Output the [x, y] coordinate of the center of the cell containing the given text.  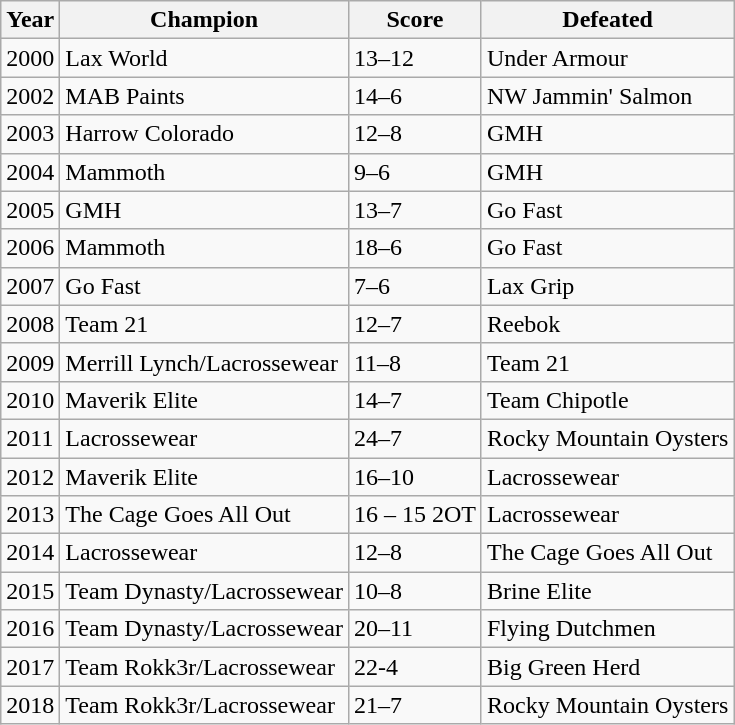
Defeated [607, 20]
2014 [30, 553]
9–6 [414, 172]
2006 [30, 248]
Harrow Colorado [204, 134]
Score [414, 20]
2003 [30, 134]
Under Armour [607, 58]
2015 [30, 591]
13–7 [414, 210]
2016 [30, 629]
13–12 [414, 58]
Flying Dutchmen [607, 629]
2017 [30, 667]
2008 [30, 324]
Merrill Lynch/Lacrossewear [204, 362]
NW Jammin' Salmon [607, 96]
Big Green Herd [607, 667]
16 – 15 2OT [414, 515]
Reebok [607, 324]
2004 [30, 172]
2002 [30, 96]
MAB Paints [204, 96]
14–6 [414, 96]
2007 [30, 286]
24–7 [414, 438]
Lax Grip [607, 286]
2011 [30, 438]
21–7 [414, 705]
Year [30, 20]
2018 [30, 705]
2000 [30, 58]
12–7 [414, 324]
Lax World [204, 58]
2009 [30, 362]
20–11 [414, 629]
Champion [204, 20]
2013 [30, 515]
18–6 [414, 248]
10–8 [414, 591]
22-4 [414, 667]
7–6 [414, 286]
Team Chipotle [607, 400]
2005 [30, 210]
2010 [30, 400]
11–8 [414, 362]
14–7 [414, 400]
Brine Elite [607, 591]
16–10 [414, 477]
2012 [30, 477]
